From the cell containing the given text, extract its center point as [X, Y] coordinate. 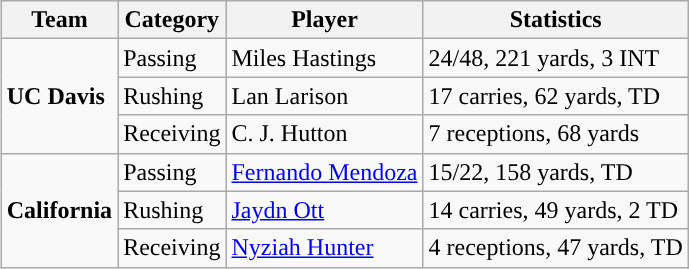
4 receptions, 47 yards, TD [556, 248]
Miles Hastings [324, 58]
24/48, 221 yards, 3 INT [556, 58]
17 carries, 62 yards, TD [556, 96]
Team [59, 20]
Jaydn Ott [324, 210]
Fernando Mendoza [324, 172]
Lan Larison [324, 96]
Player [324, 20]
15/22, 158 yards, TD [556, 172]
14 carries, 49 yards, 2 TD [556, 210]
Statistics [556, 20]
Category [172, 20]
C. J. Hutton [324, 134]
California [59, 210]
UC Davis [59, 96]
7 receptions, 68 yards [556, 134]
Nyziah Hunter [324, 248]
